Capture the cell that displays the provided text and extract its (X, Y) central coordinate. 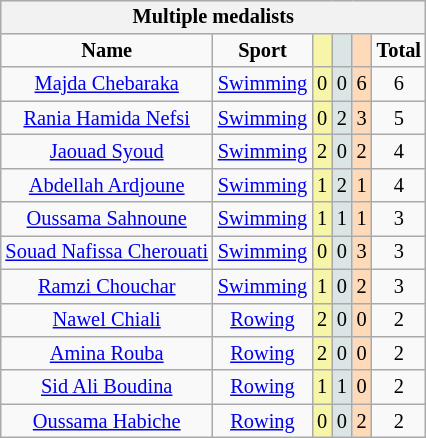
Souad Nafissa Cherouati (107, 253)
Oussama Sahnoune (107, 219)
5 (399, 118)
Rania Hamida Nefsi (107, 118)
Majda Chebaraka (107, 84)
Oussama Habiche (107, 421)
Sport (262, 51)
Ramzi Chouchar (107, 286)
Jaouad Syoud (107, 152)
Total (399, 51)
Sid Ali Boudina (107, 387)
Nawel Chiali (107, 320)
Amina Rouba (107, 354)
Multiple medalists (214, 17)
Abdellah Ardjoune (107, 185)
Name (107, 51)
